Return the (x, y) coordinate for the center point of the cell that contains the specified text.  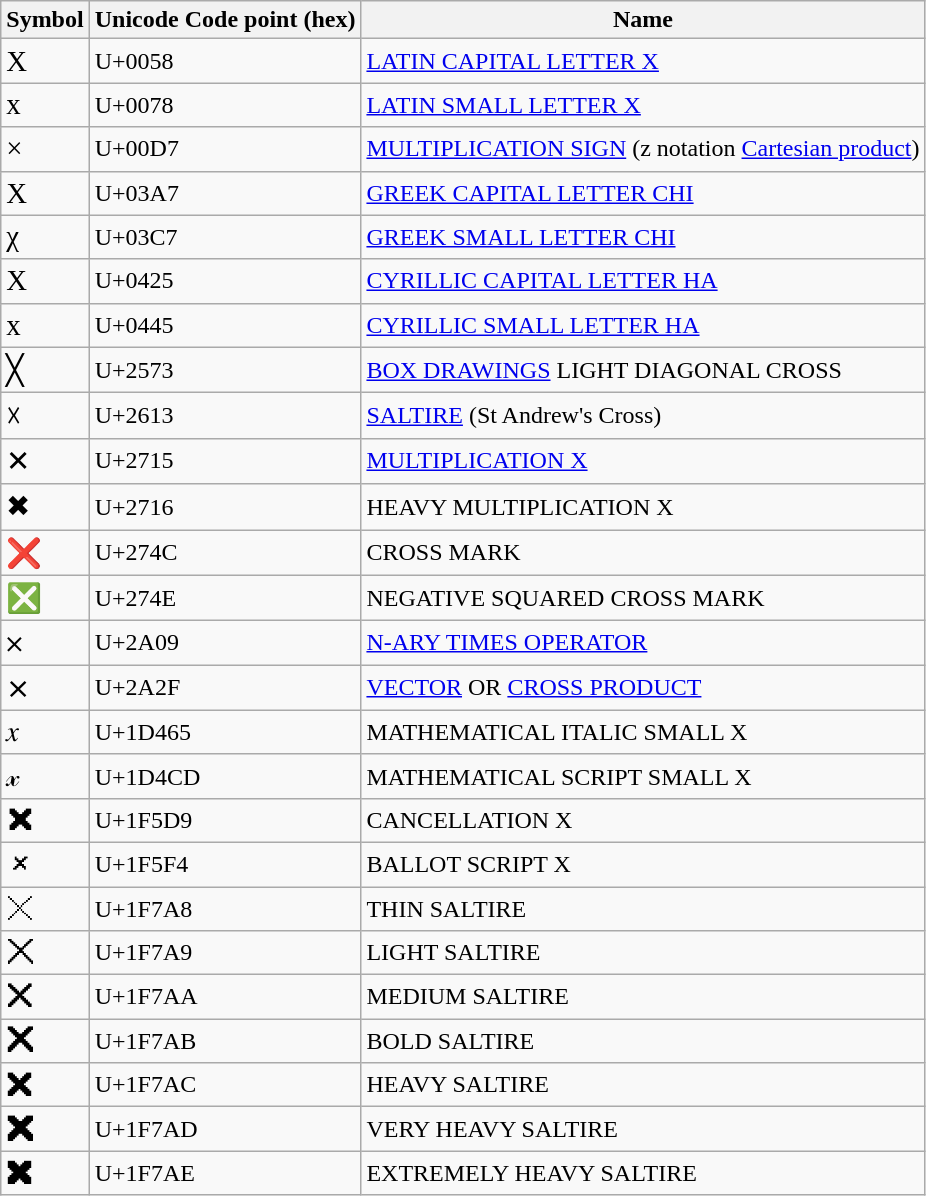
HEAVY MULTIPLICATION X (643, 507)
🗴 (45, 864)
🞮 (45, 1173)
CANCELLATION X (643, 820)
SALTIRE (St Andrew's Cross) (643, 416)
CROSS MARK (643, 553)
✕ (45, 461)
🞪 (45, 997)
х (45, 325)
U+1F7AA (225, 997)
🞩 (45, 953)
U+274C (225, 553)
X (45, 61)
U+1F5D9 (225, 820)
LATIN CAPITAL LETTER X (643, 61)
U+2573 (225, 370)
U+2613 (225, 416)
x (45, 105)
𝓍 (45, 776)
BALLOT SCRIPT X (643, 864)
MATHEMATICAL SCRIPT SMALL X (643, 776)
CYRILLIC CAPITAL LETTER HA (643, 281)
⨉ (45, 643)
VECTOR OR CROSS PRODUCT (643, 688)
U+1D465 (225, 732)
U+0058 (225, 61)
U+00D7 (225, 149)
✖ (45, 507)
🞬 (45, 1085)
U+03A7 (225, 193)
VERY HEAVY SALTIRE (643, 1129)
MULTIPLICATION X (643, 461)
🞫 (45, 1041)
U+1F7AC (225, 1085)
EXTREMELY HEAVY SALTIRE (643, 1173)
U+1F7A8 (225, 908)
U+0445 (225, 325)
U+1F7AD (225, 1129)
Χ (45, 193)
U+1D4CD (225, 776)
U+2715 (225, 461)
CYRILLIC SMALL LETTER HA (643, 325)
MATHEMATICAL ITALIC SMALL X (643, 732)
BOLD SALTIRE (643, 1041)
❌ (45, 553)
Symbol (45, 20)
LATIN SMALL LETTER X (643, 105)
GREEK SMALL LETTER CHI (643, 237)
⨯ (45, 688)
Name (643, 20)
🞭 (45, 1129)
BOX DRAWINGS LIGHT DIAGONAL CROSS (643, 370)
𝑥 (45, 732)
N-ARY TIMES OPERATOR (643, 643)
U+03C7 (225, 237)
MULTIPLICATION SIGN (z notation Cartesian product) (643, 149)
U+0425 (225, 281)
U+1F7AB (225, 1041)
U+1F7A9 (225, 953)
× (45, 149)
MEDIUM SALTIRE (643, 997)
LIGHT SALTIRE (643, 953)
╳ (45, 370)
U+2A2F (225, 688)
U+2716 (225, 507)
U+0078 (225, 105)
U+2A09 (225, 643)
❎ (45, 598)
Unicode Code point (hex) (225, 20)
HEAVY SALTIRE (643, 1085)
🗙 (45, 820)
Х (45, 281)
χ (45, 237)
GREEK CAPITAL LETTER CHI (643, 193)
U+1F5F4 (225, 864)
U+1F7AE (225, 1173)
NEGATIVE SQUARED CROSS MARK (643, 598)
U+274E (225, 598)
☓ (45, 416)
🞨 (45, 908)
THIN SALTIRE (643, 908)
